Pinpoint the cell where the given text exists, returning its (X, Y) midpoint coordinate. 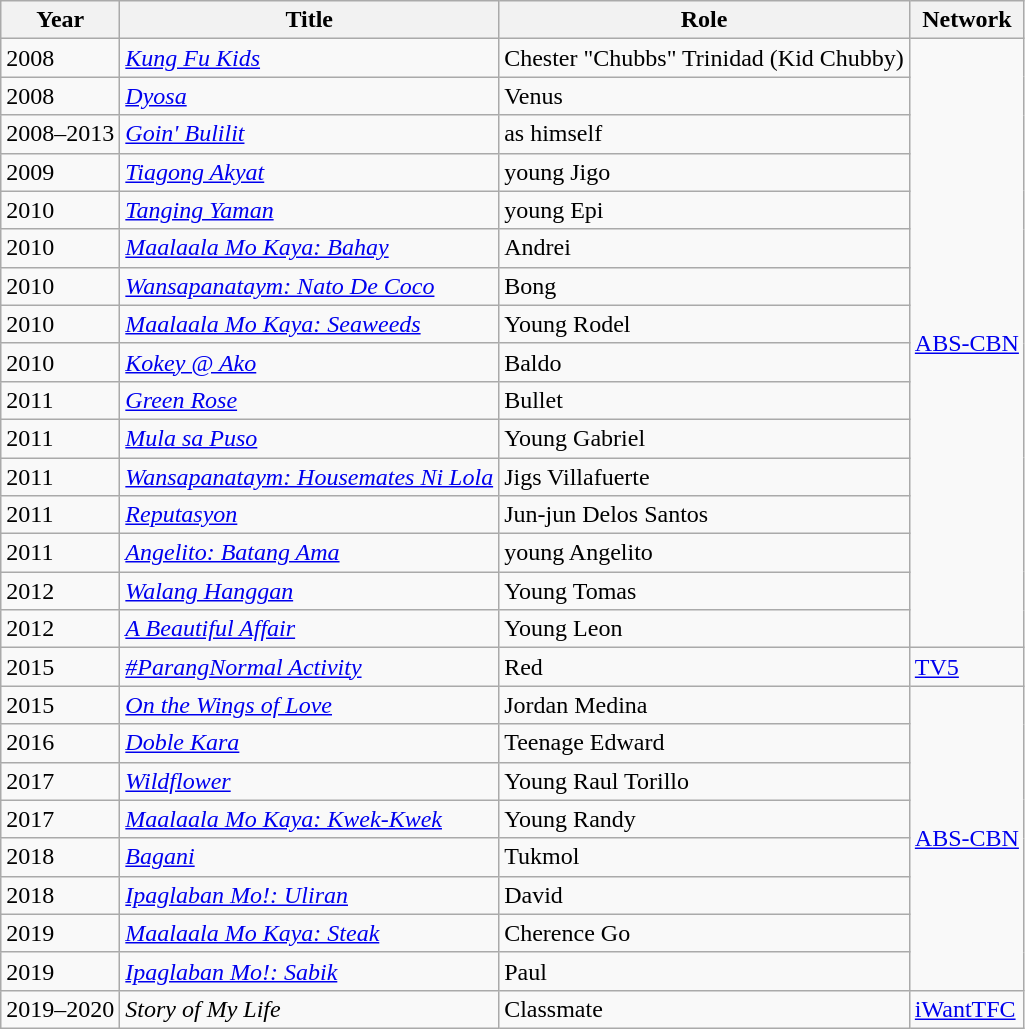
Bong (704, 286)
Ipaglaban Mo!: Sabik (310, 971)
Reputasyon (310, 515)
Young Randy (704, 819)
On the Wings of Love (310, 705)
Maalaala Mo Kaya: Bahay (310, 248)
2019–2020 (60, 1009)
Young Raul Torillo (704, 781)
young Angelito (704, 553)
Role (704, 20)
#ParangNormal Activity (310, 667)
Bullet (704, 400)
Story of My Life (310, 1009)
Kung Fu Kids (310, 58)
Walang Hanggan (310, 591)
Young Leon (704, 629)
Year (60, 20)
Tiagong Akyat (310, 172)
Baldo (704, 362)
Jordan Medina (704, 705)
iWantTFC (966, 1009)
Classmate (704, 1009)
Young Tomas (704, 591)
Dyosa (310, 96)
Jigs Villafuerte (704, 477)
Young Gabriel (704, 438)
Young Rodel (704, 324)
Teenage Edward (704, 743)
Cherence Go (704, 933)
Ipaglaban Mo!: Uliran (310, 895)
Tanging Yaman (310, 210)
Wildflower (310, 781)
Kokey @ Ako (310, 362)
Wansapanataym: Nato De Coco (310, 286)
2009 (60, 172)
2016 (60, 743)
Paul (704, 971)
as himself (704, 134)
Red (704, 667)
Wansapanataym: Housemates Ni Lola (310, 477)
Angelito: Batang Ama (310, 553)
Andrei (704, 248)
Jun-jun Delos Santos (704, 515)
A Beautiful Affair (310, 629)
Chester "Chubbs" Trinidad (Kid Chubby) (704, 58)
Maalaala Mo Kaya: Seaweeds (310, 324)
Green Rose (310, 400)
Venus (704, 96)
2008–2013 (60, 134)
Goin' Bulilit (310, 134)
young Jigo (704, 172)
Doble Kara (310, 743)
Bagani (310, 857)
Maalaala Mo Kaya: Steak (310, 933)
Title (310, 20)
TV5 (966, 667)
Tukmol (704, 857)
Maalaala Mo Kaya: Kwek-Kwek (310, 819)
Mula sa Puso (310, 438)
David (704, 895)
young Epi (704, 210)
Network (966, 20)
